Return the (X, Y) coordinate for the center point of the cell that contains the specified text.  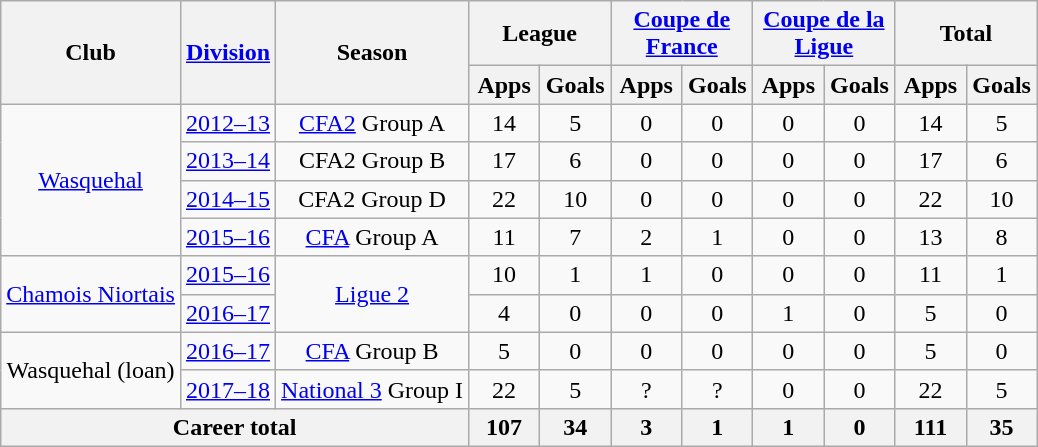
CFA2 Group A (372, 123)
CFA Group A (372, 237)
Total (966, 34)
13 (930, 237)
35 (1002, 427)
League (540, 34)
2013–14 (228, 161)
CFA2 Group D (372, 199)
111 (930, 427)
Wasquehal (91, 180)
7 (576, 237)
Season (372, 52)
2017–18 (228, 389)
107 (504, 427)
CFA2 Group B (372, 161)
2014–15 (228, 199)
2 (646, 237)
Career total (235, 427)
National 3 Group I (372, 389)
Ligue 2 (372, 294)
8 (1002, 237)
Chamois Niortais (91, 294)
Club (91, 52)
3 (646, 427)
Coupe de la Ligue (824, 34)
Division (228, 52)
CFA Group B (372, 351)
Wasquehal (loan) (91, 370)
Coupe de France (682, 34)
34 (576, 427)
4 (504, 313)
2012–13 (228, 123)
